Provide the [X, Y] coordinate of the cell's center where the given text is located.  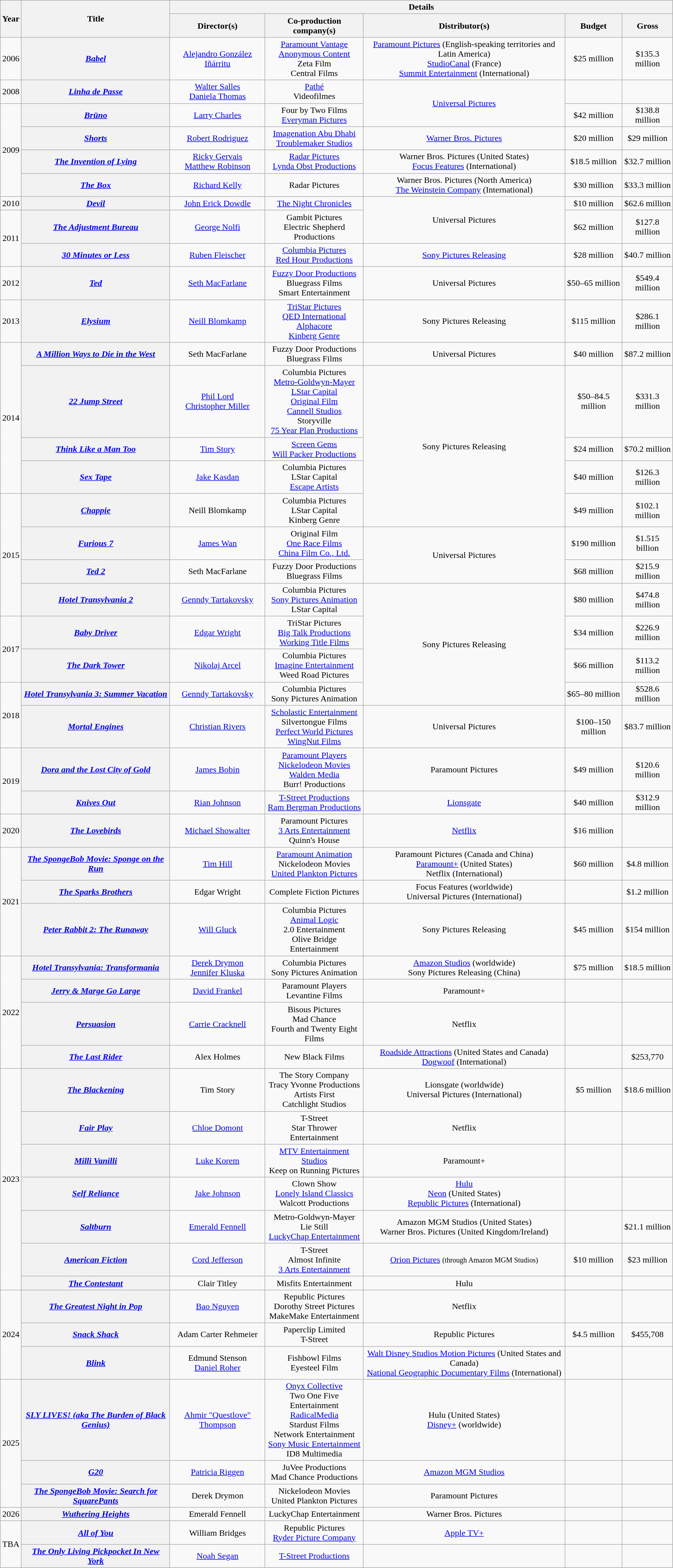
$1.2 million [648, 892]
SLY LIVES! (aka The Burden of Black Genius) [96, 1420]
2006 [11, 59]
Mortal Engines [96, 726]
Richard Kelly [217, 185]
Wuthering Heights [96, 1514]
The Lovebirds [96, 830]
2020 [11, 830]
Phil LordChristopher Miller [217, 402]
The Only Living Pickpocket In New York [96, 1556]
TriStar PicturesQED InternationalAlphacoreKinberg Genre [314, 321]
$30 million [593, 185]
Year [11, 19]
All of You [96, 1533]
Michael Showalter [217, 830]
Details [421, 7]
A Million Ways to Die in the West [96, 354]
Gambit PicturesElectric Shepherd Productions [314, 227]
Amazon MGM Studios (United States)Warner Bros. Pictures (United Kingdom/Ireland) [464, 1227]
$45 million [593, 930]
$23 million [648, 1260]
Nickelodeon MoviesUnited Plankton Pictures [314, 1496]
Complete Fiction Pictures [314, 892]
Columbia PicturesMetro-Goldwyn-MayerLStar CapitalOriginal FilmCannell StudiosStoryville75 Year Plan Productions [314, 402]
Paramount Pictures (Canada and China)Paramount+ (United States)Netflix (International) [464, 863]
LuckyChap Entertainment [314, 1514]
Paramount Pictures3 Arts EntertainmentQuinn's House [314, 830]
$115 million [593, 321]
G20 [96, 1472]
Fuzzy Door ProductionsBluegrass FilmsSmart Entertainment [314, 283]
$50–84.5 million [593, 402]
Derek DrymonJennifer Kluska [217, 967]
Snack Shack [96, 1335]
$65–80 million [593, 693]
Alejandro González Iñárritu [217, 59]
Amazon MGM Studios [464, 1472]
American Fiction [96, 1260]
30 Minutes or Less [96, 255]
22 Jump Street [96, 402]
Hulu [464, 1283]
$474.8 million [648, 600]
The Last Rider [96, 1057]
2018 [11, 715]
Baby Driver [96, 633]
The Contestant [96, 1283]
$18.6 million [648, 1090]
Paramount PlayersLevantine Films [314, 991]
Tim Hill [217, 863]
Original FilmOne Race FilmsChina Film Co., Ltd. [314, 543]
Republic PicturesRyder Picture Company [314, 1533]
Bao Nguyen [217, 1306]
$135.3 million [648, 59]
Jerry & Marge Go Large [96, 991]
Focus Features (worldwide)Universal Pictures (International) [464, 892]
Cord Jefferson [217, 1260]
$34 million [593, 633]
Noah Segan [217, 1556]
Jake Kasdan [217, 477]
2025 [11, 1444]
David Frankel [217, 991]
$25 million [593, 59]
$5 million [593, 1090]
Warner Bros. Pictures (United States)Focus Features (International) [464, 161]
2024 [11, 1335]
Ted 2 [96, 572]
The Sparks Brothers [96, 892]
2010 [11, 203]
$286.1 million [648, 321]
2012 [11, 283]
Ricky GervaisMatthew Robinson [217, 161]
Nikolaj Arcel [217, 665]
T-Street ProductionsRam Bergman Productions [314, 802]
William Bridges [217, 1533]
Onyx CollectiveTwo One Five EntertainmentRadicalMediaStardust FilmsNetwork EntertainmentSony Music EntertainmentID8 Multimedia [314, 1420]
$29 million [648, 138]
The Blackening [96, 1090]
Lionsgate [464, 802]
Dora and the Lost City of Gold [96, 769]
Saltburn [96, 1227]
Gross [648, 26]
Edmund StensonDaniel Roher [217, 1363]
JuVee ProductionsMad Chance Productions [314, 1472]
Blink [96, 1363]
Chappie [96, 510]
$226.9 million [648, 633]
The Greatest Night in Pop [96, 1306]
Bisous PicturesMad ChanceFourth and Twenty Eight Films [314, 1024]
Clown ShowLonely Island ClassicsWalcott Productions [314, 1194]
$40.7 million [648, 255]
Ruben Fleischer [217, 255]
Clair Titley [217, 1283]
$32.7 million [648, 161]
Misfits Entertainment [314, 1283]
$253,770 [648, 1057]
Rian Johnson [217, 802]
Devil [96, 203]
Budget [593, 26]
2021 [11, 901]
$62.6 million [648, 203]
Derek Drymon [217, 1496]
$528.6 million [648, 693]
$62 million [593, 227]
Elysium [96, 321]
Larry Charles [217, 115]
2008 [11, 92]
Linha de Passe [96, 92]
Co-production company(s) [314, 26]
TriStar PicturesBig Talk ProductionsWorking Title Films [314, 633]
Paramount VantageAnonymous ContentZeta FilmCentral Films [314, 59]
Christian Rivers [217, 726]
Self Reliance [96, 1194]
Walter SallesDaniela Thomas [217, 92]
Sex Tape [96, 477]
The SpongeBob Movie: Search for SquarePants [96, 1496]
Title [96, 19]
MTV Entertainment StudiosKeep on Running Pictures [314, 1161]
James Bobin [217, 769]
Radar Pictures [314, 185]
Will Gluck [217, 930]
The Box [96, 185]
Furious 7 [96, 543]
Scholastic EntertainmentSilvertongue FilmsPerfect World PicturesWingNut Films [314, 726]
James Wan [217, 543]
2011 [11, 238]
The Story CompanyTracy Yvonne ProductionsArtists FirstCatchlight Studios [314, 1090]
2019 [11, 781]
Alex Holmes [217, 1057]
Fair Play [96, 1128]
T-StreetStar Thrower Entertainment [314, 1128]
Persuasion [96, 1024]
2009 [11, 150]
$80 million [593, 600]
Director(s) [217, 26]
Hotel Transylvania: Transformania [96, 967]
2013 [11, 321]
$127.8 million [648, 227]
$20 million [593, 138]
Distributor(s) [464, 26]
$28 million [593, 255]
TBA [11, 1544]
2022 [11, 1012]
Hotel Transylvania 2 [96, 600]
Luke Korem [217, 1161]
2017 [11, 649]
Screen GemsWill Packer Productions [314, 449]
$138.8 million [648, 115]
Columbia PicturesImagine EntertainmentWeed Road Pictures [314, 665]
$21.1 million [648, 1227]
Peter Rabbit 2: The Runaway [96, 930]
$215.9 million [648, 572]
$102.1 million [648, 510]
Amazon Studios (worldwide)Sony Pictures Releasing (China) [464, 967]
Paramount PlayersNickelodeon MoviesWalden MediaBurr! Productions [314, 769]
$75 million [593, 967]
$120.6 million [648, 769]
Paramount Pictures (English-speaking territories and Latin America)StudioCanal (France)Summit Entertainment (International) [464, 59]
Chloe Domont [217, 1128]
Apple TV+ [464, 1533]
$331.3 million [648, 402]
$33.3 million [648, 185]
Columbia PicturesAnimal Logic2.0 EntertainmentOlive Bridge Entertainment [314, 930]
2026 [11, 1514]
Four by Two FilmsEveryman Pictures [314, 115]
The SpongeBob Movie: Sponge on the Run [96, 863]
Republic Pictures [464, 1335]
Brüno [96, 115]
$83.7 million [648, 726]
The Night Chronicles [314, 203]
Paperclip LimitedT-Street [314, 1335]
$1.515 billion [648, 543]
$66 million [593, 665]
Shorts [96, 138]
George Nolfi [217, 227]
Radar PicturesLynda Obst Productions [314, 161]
Paramount AnimationNickelodeon MoviesUnited Plankton Pictures [314, 863]
Metro-Goldwyn-MayerLie StillLuckyChap Entertainment [314, 1227]
Ahmir "Questlove" Thompson [217, 1420]
Columbia PicturesSony Pictures AnimationLStar Capital [314, 600]
$100–150 million [593, 726]
Adam Carter Rehmeier [217, 1335]
$190 million [593, 543]
Imagenation Abu DhabiTroublemaker Studios [314, 138]
Carrie Cracknell [217, 1024]
2015 [11, 555]
Ted [96, 283]
T-StreetAlmost Infinite3 Arts Entertainment [314, 1260]
$60 million [593, 863]
The Dark Tower [96, 665]
Walt Disney Studios Motion Pictures (United States and Canada)National Geographic Documentary Films (International) [464, 1363]
$42 million [593, 115]
Orion Pictures (through Amazon MGM Studios) [464, 1260]
$50–65 million [593, 283]
New Black Films [314, 1057]
$549.4 million [648, 283]
John Erick Dowdle [217, 203]
$68 million [593, 572]
Columbia PicturesLStar CapitalKinberg Genre [314, 510]
Warner Bros. Pictures (North America)The Weinstein Company (International) [464, 185]
The Adjustment Bureau [96, 227]
$16 million [593, 830]
Babel [96, 59]
Lionsgate (worldwide)Universal Pictures (International) [464, 1090]
Roadside Attractions (United States and Canada)Dogwoof (International) [464, 1057]
$455,708 [648, 1335]
Columbia PicturesLStar CapitalEscape Artists [314, 477]
Knives Out [96, 802]
2014 [11, 418]
Hulu (United States)Disney+ (worldwide) [464, 1420]
Think Like a Man Too [96, 449]
$70.2 million [648, 449]
2023 [11, 1179]
$312.9 million [648, 802]
$24 million [593, 449]
PathéVideofilmes [314, 92]
$87.2 million [648, 354]
$4.8 million [648, 863]
Patricia Riggen [217, 1472]
Milli Vanilli [96, 1161]
Columbia PicturesRed Hour Productions [314, 255]
$126.3 million [648, 477]
HuluNeon (United States)Republic Pictures (International) [464, 1194]
T-Street Productions [314, 1556]
$113.2 million [648, 665]
Republic PicturesDorothy Street PicturesMakeMake Entertainment [314, 1306]
$4.5 million [593, 1335]
Robert Rodriguez [217, 138]
$154 million [648, 930]
Hotel Transylvania 3: Summer Vacation [96, 693]
The Invention of Lying [96, 161]
Jake Johnson [217, 1194]
Fishbowl FilmsEyesteel Film [314, 1363]
